Return the [X, Y] coordinate for the center point of the cell that contains the specified text.  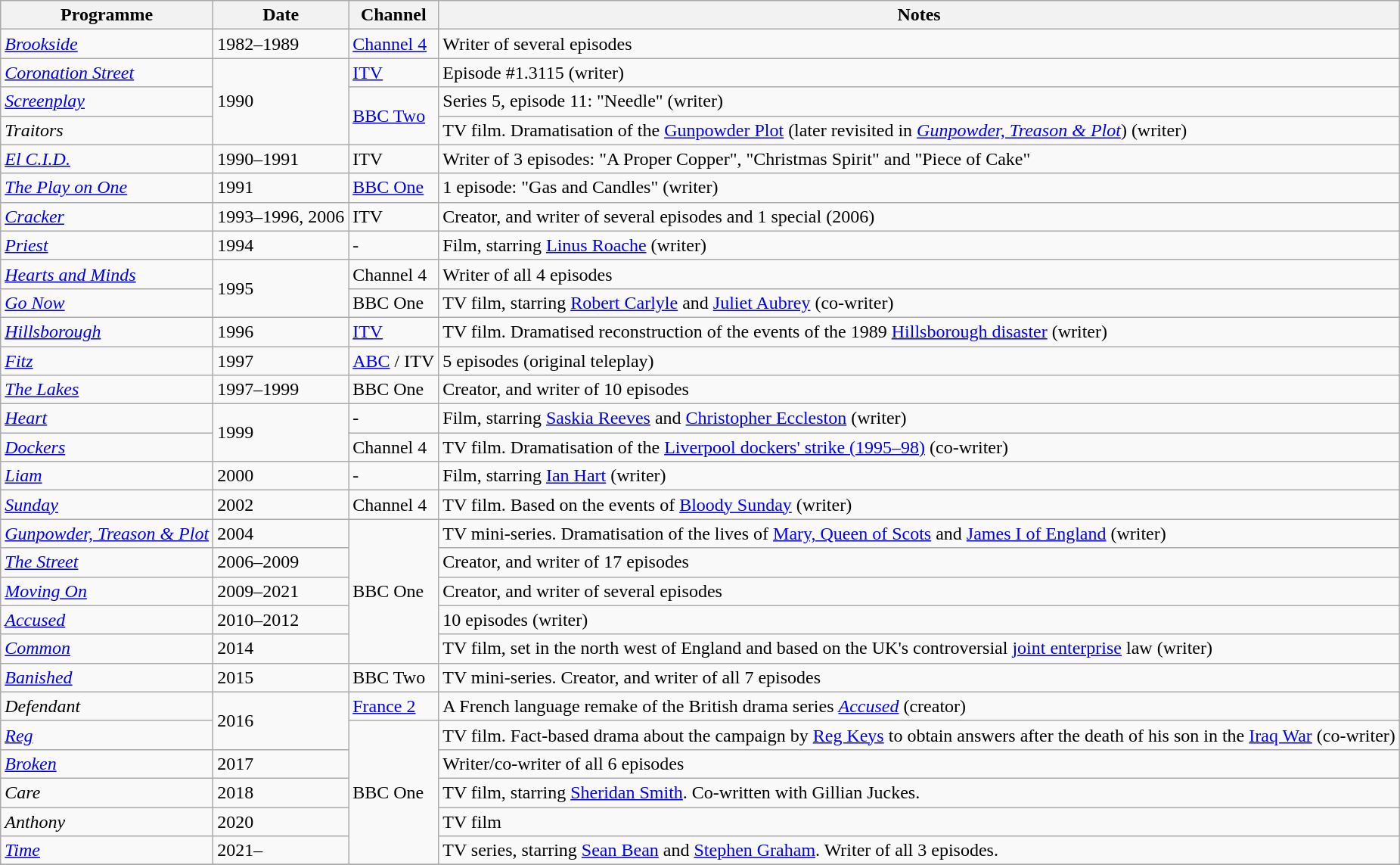
TV film, starring Robert Carlyle and Juliet Aubrey (co-writer) [920, 303]
Date [281, 15]
TV film, set in the north west of England and based on the UK's controversial joint enterprise law (writer) [920, 649]
Gunpowder, Treason & Plot [107, 534]
2021– [281, 851]
Banished [107, 677]
1999 [281, 433]
Dockers [107, 447]
2017 [281, 764]
1 episode: "Gas and Candles" (writer) [920, 188]
Broken [107, 764]
1993–1996, 2006 [281, 216]
1990–1991 [281, 159]
Common [107, 649]
Traitors [107, 130]
Creator, and writer of several episodes [920, 591]
Writer of all 4 episodes [920, 274]
Creator, and writer of several episodes and 1 special (2006) [920, 216]
Creator, and writer of 17 episodes [920, 562]
1997 [281, 361]
2004 [281, 534]
TV series, starring Sean Bean and Stephen Graham. Writer of all 3 episodes. [920, 851]
Hillsborough [107, 331]
Heart [107, 418]
TV film. Dramatisation of the Gunpowder Plot (later revisited in Gunpowder, Treason & Plot) (writer) [920, 130]
TV film [920, 821]
2016 [281, 720]
Episode #1.3115 (writer) [920, 73]
2020 [281, 821]
Film, starring Linus Roache (writer) [920, 245]
TV film. Based on the events of Bloody Sunday (writer) [920, 505]
1995 [281, 288]
Series 5, episode 11: "Needle" (writer) [920, 101]
2014 [281, 649]
1994 [281, 245]
2010–2012 [281, 620]
1997–1999 [281, 390]
TV film. Dramatisation of the Liverpool dockers' strike (1995–98) (co-writer) [920, 447]
2009–2021 [281, 591]
A French language remake of the British drama series Accused (creator) [920, 706]
The Street [107, 562]
Notes [920, 15]
10 episodes (writer) [920, 620]
1982–1989 [281, 44]
Film, starring Saskia Reeves and Christopher Eccleston (writer) [920, 418]
Time [107, 851]
2015 [281, 677]
2018 [281, 792]
2006–2009 [281, 562]
Sunday [107, 505]
TV mini-series. Dramatisation of the lives of Mary, Queen of Scots and James I of England (writer) [920, 534]
Programme [107, 15]
Writer of 3 episodes: "A Proper Copper", "Christmas Spirit" and "Piece of Cake" [920, 159]
Hearts and Minds [107, 274]
1991 [281, 188]
France 2 [393, 706]
Writer/co-writer of all 6 episodes [920, 764]
Accused [107, 620]
Fitz [107, 361]
The Lakes [107, 390]
Liam [107, 476]
1990 [281, 101]
Screenplay [107, 101]
TV film, starring Sheridan Smith. Co-written with Gillian Juckes. [920, 792]
2000 [281, 476]
ABC / ITV [393, 361]
Writer of several episodes [920, 44]
Channel [393, 15]
Creator, and writer of 10 episodes [920, 390]
TV film. Dramatised reconstruction of the events of the 1989 Hillsborough disaster (writer) [920, 331]
TV film. Fact-based drama about the campaign by Reg Keys to obtain answers after the death of his son in the Iraq War (co-writer) [920, 735]
Defendant [107, 706]
El C.I.D. [107, 159]
2002 [281, 505]
TV mini-series. Creator, and writer of all 7 episodes [920, 677]
1996 [281, 331]
Cracker [107, 216]
5 episodes (original teleplay) [920, 361]
Coronation Street [107, 73]
Anthony [107, 821]
Priest [107, 245]
Film, starring Ian Hart (writer) [920, 476]
The Play on One [107, 188]
Go Now [107, 303]
Reg [107, 735]
Care [107, 792]
Brookside [107, 44]
Moving On [107, 591]
